Find where the given text appears and provide that cell's center as (x, y) coordinate. 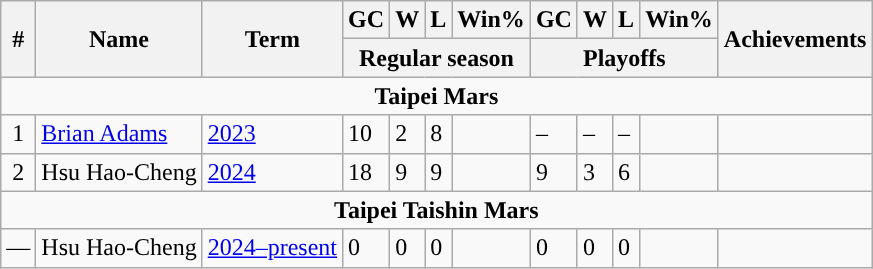
10 (366, 134)
# (18, 39)
2024–present (272, 248)
3 (594, 172)
Name (119, 39)
6 (626, 172)
Term (272, 39)
Taipei Mars (436, 96)
Taipei Taishin Mars (436, 210)
1 (18, 134)
Achievements (795, 39)
18 (366, 172)
8 (438, 134)
Playoffs (624, 58)
2023 (272, 134)
2024 (272, 172)
— (18, 248)
Regular season (437, 58)
Brian Adams (119, 134)
